Provide the [X, Y] coordinate of the cell's center where the given text is located.  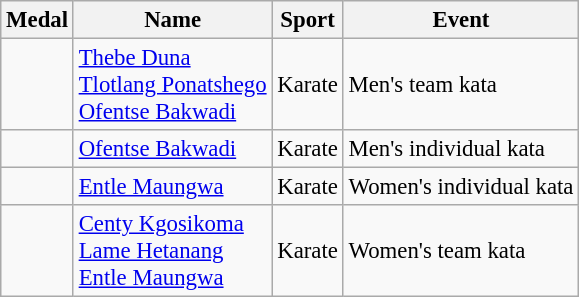
Medal [38, 20]
Men's team kata [461, 85]
Thebe DunaTlotlang PonatshegoOfentse Bakwadi [172, 85]
Ofentse Bakwadi [172, 149]
Name [172, 20]
Event [461, 20]
Women's team kata [461, 251]
Women's individual kata [461, 187]
Entle Maungwa [172, 187]
Centy KgosikomaLame HetanangEntle Maungwa [172, 251]
Men's individual kata [461, 149]
Sport [308, 20]
